Capture the cell that displays the provided text and extract its [x, y] central coordinate. 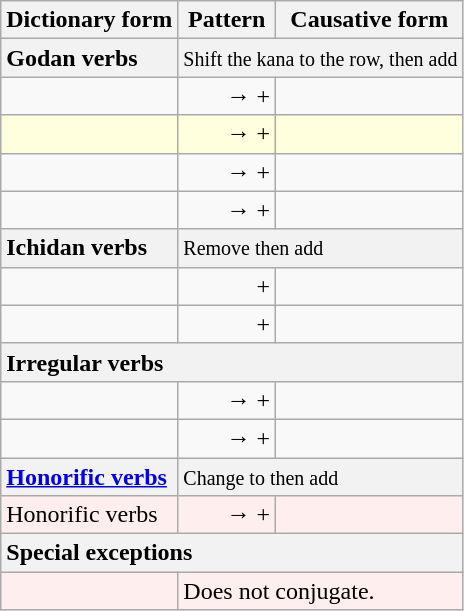
Pattern [227, 20]
Ichidan verbs [90, 248]
Special exceptions [232, 553]
Causative form [370, 20]
Irregular verbs [232, 362]
Remove then add [320, 248]
Godan verbs [90, 58]
Change to then add [320, 477]
Dictionary form [90, 20]
Does not conjugate. [320, 591]
Shift the kana to the row, then add [320, 58]
